Extract the [X, Y] coordinate from the center of the cell holding the provided text.  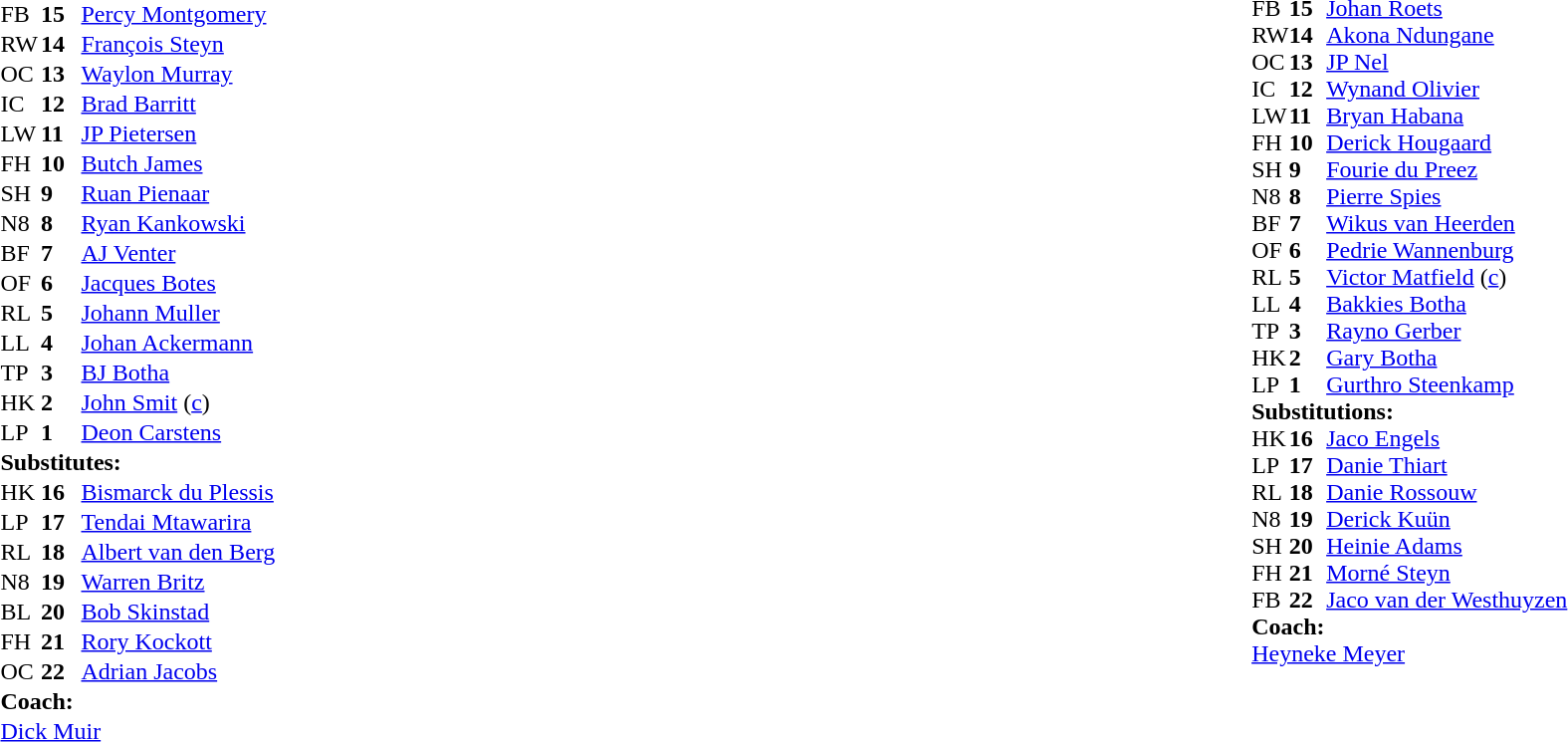
Gurthro Steenkamp [1447, 384]
John Smit (c) [179, 402]
AJ Venter [179, 253]
Jaco Engels [1447, 438]
Bryan Habana [1447, 116]
Bismarck du Plessis [179, 492]
Heyneke Meyer [1410, 653]
Waylon Murray [179, 74]
Bakkies Botha [1447, 305]
Fourie du Preez [1447, 169]
JP Pietersen [179, 133]
Tendai Mtawarira [179, 522]
Rayno Gerber [1447, 331]
BL [19, 612]
Warren Britz [179, 582]
Gary Botha [1447, 359]
Ryan Kankowski [179, 223]
JP Nel [1447, 62]
Danie Rossouw [1447, 492]
Ruan Pienaar [179, 193]
Danie Thiart [1447, 466]
Substitutions: [1410, 412]
Brad Barritt [179, 104]
Heinie Adams [1447, 546]
Pedrie Wannenburg [1447, 251]
Derick Hougaard [1447, 143]
Akona Ndungane [1447, 36]
Rory Kockott [179, 641]
Johann Muller [179, 313]
Victor Matfield (c) [1447, 277]
Substitutes: [137, 462]
Adrian Jacobs [179, 671]
Derick Kuün [1447, 520]
15 [60, 14]
Percy Montgomery [179, 14]
BJ Botha [179, 372]
Bob Skinstad [179, 612]
Johan Ackermann [179, 343]
François Steyn [179, 44]
Wynand Olivier [1447, 90]
Deon Carstens [179, 432]
Wikus van Heerden [1447, 223]
Jacques Botes [179, 283]
Albert van den Berg [179, 552]
Pierre Spies [1447, 197]
Morné Steyn [1447, 574]
Jaco van der Westhuyzen [1447, 600]
Butch James [179, 163]
